Capture the cell that displays the provided text and extract its (x, y) central coordinate. 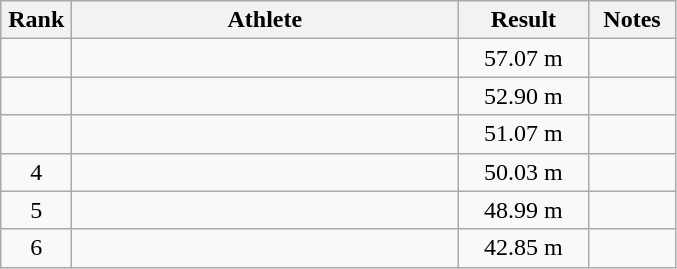
6 (36, 248)
Rank (36, 20)
57.07 m (524, 58)
52.90 m (524, 96)
50.03 m (524, 172)
48.99 m (524, 210)
5 (36, 210)
42.85 m (524, 248)
51.07 m (524, 134)
4 (36, 172)
Athlete (265, 20)
Result (524, 20)
Notes (632, 20)
